Output the [X, Y] coordinate of the center of the cell containing the given text.  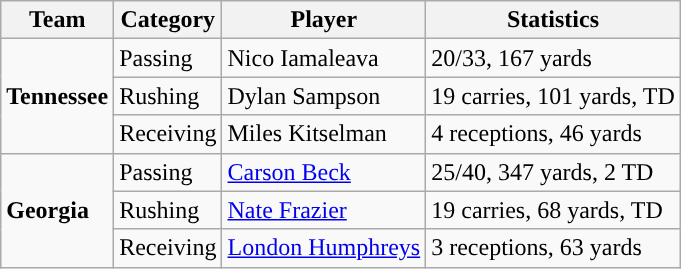
4 receptions, 46 yards [554, 134]
London Humphreys [324, 248]
Statistics [554, 20]
Tennessee [58, 96]
Team [58, 20]
Nate Frazier [324, 210]
19 carries, 101 yards, TD [554, 96]
19 carries, 68 yards, TD [554, 210]
Carson Beck [324, 172]
Nico Iamaleava [324, 58]
25/40, 347 yards, 2 TD [554, 172]
Category [168, 20]
Dylan Sampson [324, 96]
20/33, 167 yards [554, 58]
3 receptions, 63 yards [554, 248]
Player [324, 20]
Georgia [58, 210]
Miles Kitselman [324, 134]
